Output the [x, y] coordinate of the center of the cell containing the given text.  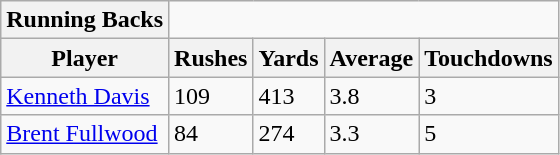
274 [288, 134]
109 [211, 96]
5 [489, 134]
3.3 [372, 134]
3 [489, 96]
Brent Fullwood [85, 134]
Average [372, 58]
84 [211, 134]
413 [288, 96]
Rushes [211, 58]
3.8 [372, 96]
Player [85, 58]
Yards [288, 58]
Running Backs [85, 20]
Touchdowns [489, 58]
Kenneth Davis [85, 96]
